Capture the cell that displays the provided text and extract its [x, y] central coordinate. 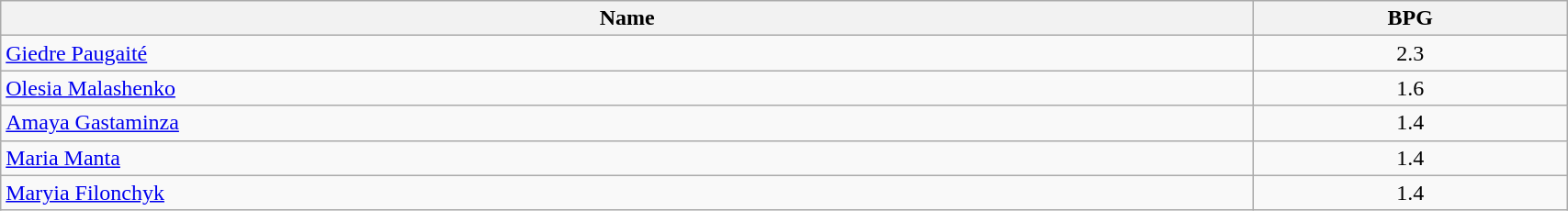
Name [627, 18]
Giedre Paugaité [627, 53]
Olesia Malashenko [627, 88]
Amaya Gastaminza [627, 123]
Maryia Filonchyk [627, 193]
BPG [1411, 18]
1.6 [1411, 88]
2.3 [1411, 53]
Maria Manta [627, 158]
